Provide the [x, y] coordinate of the cell's center where the given text is located.  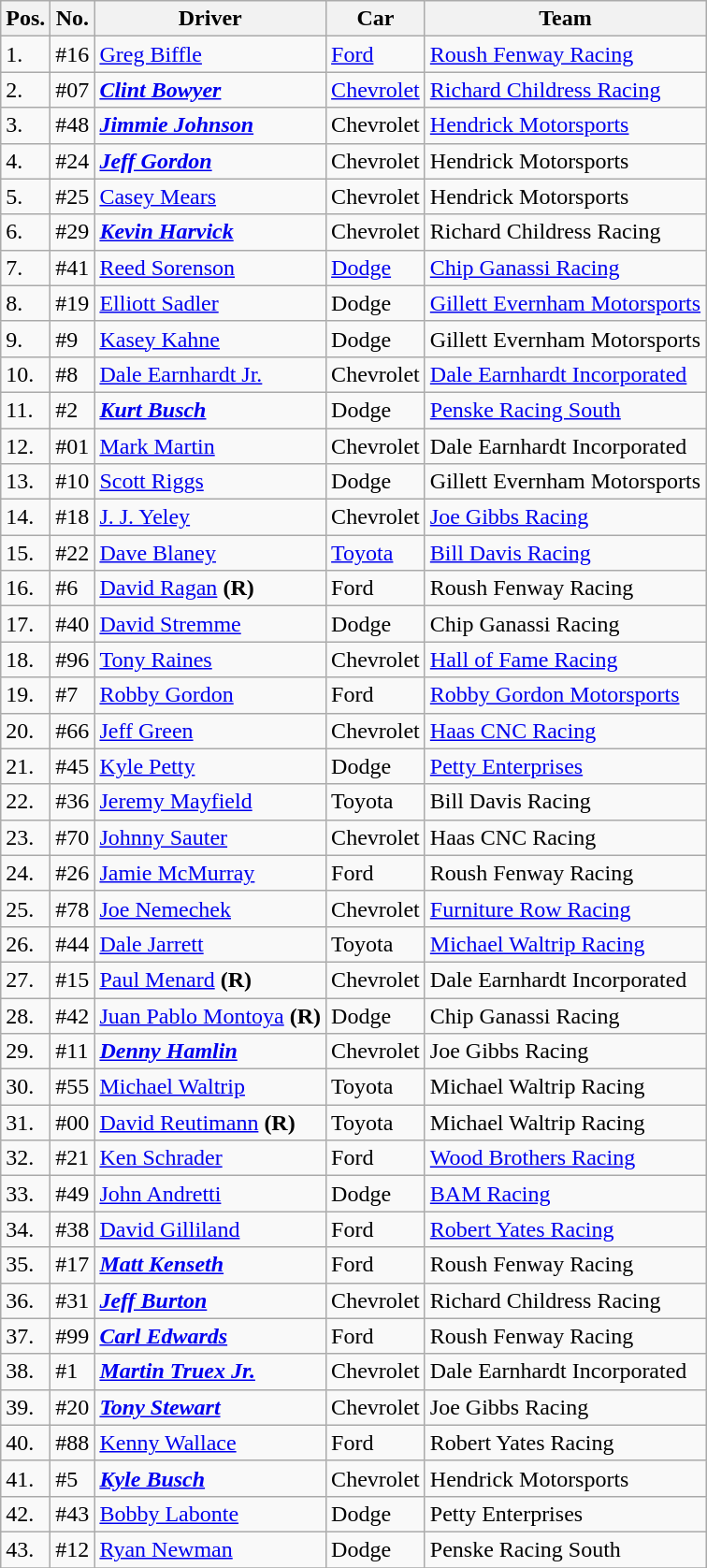
28. [26, 1015]
Scott Riggs [210, 482]
Jeff Green [210, 731]
5. [26, 196]
#07 [73, 90]
33. [26, 1194]
Jamie McMurray [210, 873]
#78 [73, 908]
#70 [73, 837]
1. [26, 54]
Tony Raines [210, 660]
#7 [73, 695]
Robby Gordon [210, 695]
Bobby Labonte [210, 1514]
#5 [73, 1478]
Wood Brothers Racing [565, 1158]
10. [26, 374]
Driver [210, 19]
Jeff Gordon [210, 161]
Carl Edwards [210, 1336]
43. [26, 1549]
Car [376, 19]
#25 [73, 196]
Michael Waltrip [210, 1087]
#42 [73, 1015]
#2 [73, 410]
39. [26, 1407]
#36 [73, 802]
40. [26, 1443]
Dale Earnhardt Jr. [210, 374]
David Reutimann (R) [210, 1123]
Paul Menard (R) [210, 980]
Jeremy Mayfield [210, 802]
19. [26, 695]
David Stremme [210, 624]
Kevin Harvick [210, 232]
Kyle Petty [210, 766]
38. [26, 1372]
David Gilliland [210, 1229]
#29 [73, 232]
Juan Pablo Montoya (R) [210, 1015]
23. [26, 837]
Tony Stewart [210, 1407]
37. [26, 1336]
4. [26, 161]
#31 [73, 1300]
21. [26, 766]
17. [26, 624]
David Ragan (R) [210, 588]
John Andretti [210, 1194]
Martin Truex Jr. [210, 1372]
12. [26, 446]
#12 [73, 1549]
Kurt Busch [210, 410]
Kenny Wallace [210, 1443]
Furniture Row Racing [565, 908]
29. [26, 1052]
Ryan Newman [210, 1549]
BAM Racing [565, 1194]
#44 [73, 944]
#10 [73, 482]
Ken Schrader [210, 1158]
Hall of Fame Racing [565, 660]
41. [26, 1478]
Pos. [26, 19]
#43 [73, 1514]
J. J. Yeley [210, 517]
#20 [73, 1407]
#18 [73, 517]
22. [26, 802]
#99 [73, 1336]
15. [26, 553]
8. [26, 303]
32. [26, 1158]
#15 [73, 980]
#48 [73, 125]
25. [26, 908]
#19 [73, 303]
Jimmie Johnson [210, 125]
#26 [73, 873]
14. [26, 517]
Denny Hamlin [210, 1052]
#55 [73, 1087]
#01 [73, 446]
42. [26, 1514]
#11 [73, 1052]
11. [26, 410]
#1 [73, 1372]
3. [26, 125]
27. [26, 980]
Elliott Sadler [210, 303]
24. [26, 873]
#9 [73, 339]
16. [26, 588]
#49 [73, 1194]
#40 [73, 624]
No. [73, 19]
Dale Jarrett [210, 944]
18. [26, 660]
#38 [73, 1229]
#6 [73, 588]
Robby Gordon Motorsports [565, 695]
Dave Blaney [210, 553]
6. [26, 232]
#16 [73, 54]
#17 [73, 1265]
#00 [73, 1123]
Reed Sorenson [210, 268]
13. [26, 482]
Kyle Busch [210, 1478]
#21 [73, 1158]
2. [26, 90]
7. [26, 268]
Johnny Sauter [210, 837]
Kasey Kahne [210, 339]
Mark Martin [210, 446]
Team [565, 19]
36. [26, 1300]
Jeff Burton [210, 1300]
#96 [73, 660]
#41 [73, 268]
Joe Nemechek [210, 908]
35. [26, 1265]
#24 [73, 161]
26. [26, 944]
9. [26, 339]
34. [26, 1229]
#45 [73, 766]
#66 [73, 731]
Clint Bowyer [210, 90]
#8 [73, 374]
30. [26, 1087]
20. [26, 731]
31. [26, 1123]
Casey Mears [210, 196]
Matt Kenseth [210, 1265]
#22 [73, 553]
#88 [73, 1443]
Greg Biffle [210, 54]
